Find where the given text appears and provide that cell's center as (x, y) coordinate. 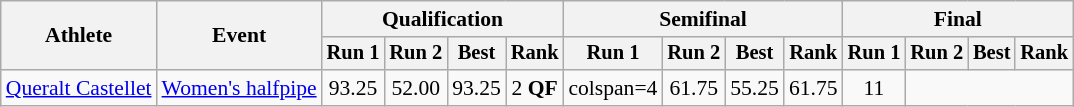
colspan=4 (612, 88)
55.25 (754, 88)
Qualification (443, 19)
Event (240, 36)
Semifinal (702, 19)
Athlete (79, 36)
Women's halfpipe (240, 88)
Final (958, 19)
Queralt Castellet (79, 88)
11 (874, 88)
52.00 (416, 88)
2 QF (535, 88)
